Scan for the cell matching the given text and deliver its (x, y) coordinate at center. 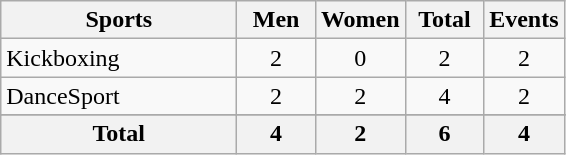
Men (276, 20)
6 (444, 134)
Events (524, 20)
Kickboxing (119, 58)
Women (360, 20)
0 (360, 58)
Sports (119, 20)
DanceSport (119, 96)
